Pinpoint the cell where the given text exists, returning its [x, y] midpoint coordinate. 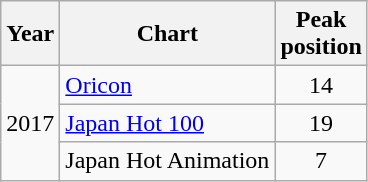
Japan Hot 100 [168, 123]
Chart [168, 34]
Oricon [168, 85]
19 [321, 123]
Japan Hot Animation [168, 161]
14 [321, 85]
Peakposition [321, 34]
2017 [30, 123]
7 [321, 161]
Year [30, 34]
